Determine the [X, Y] coordinate at the center of the cell enclosing the given text.  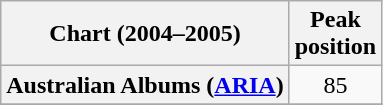
85 [335, 85]
Peakposition [335, 34]
Australian Albums (ARIA) [145, 85]
Chart (2004–2005) [145, 34]
